Pinpoint the cell where the given text exists, returning its (X, Y) midpoint coordinate. 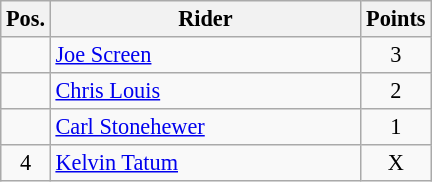
3 (396, 55)
X (396, 162)
4 (26, 162)
Pos. (26, 19)
1 (396, 126)
Chris Louis (205, 90)
Points (396, 19)
Kelvin Tatum (205, 162)
Rider (205, 19)
Joe Screen (205, 55)
Carl Stonehewer (205, 126)
2 (396, 90)
